For the text-containing cell, return its midpoint in [X, Y] coordinate format. 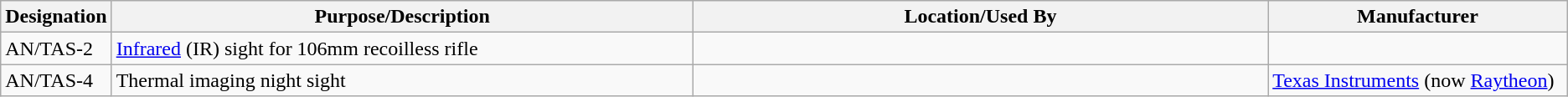
Infrared (IR) sight for 106mm recoilless rifle [402, 48]
Location/Used By [980, 17]
Purpose/Description [402, 17]
AN/TAS-2 [56, 48]
Designation [56, 17]
Thermal imaging night sight [402, 80]
Texas Instruments (now Raytheon) [1418, 80]
Manufacturer [1418, 17]
AN/TAS-4 [56, 80]
